Extract the [X, Y] coordinate from the center of the cell holding the provided text.  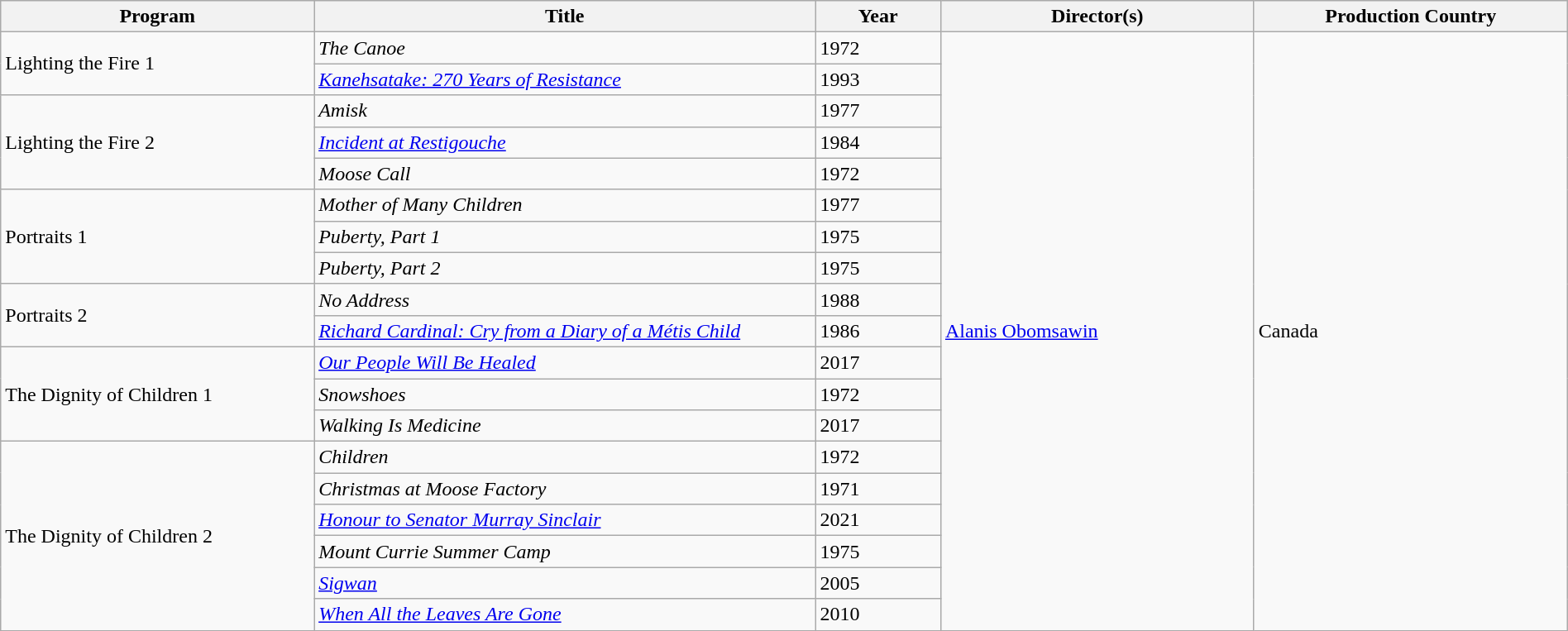
Children [565, 457]
Program [157, 17]
Richard Cardinal: Cry from a Diary of a Métis Child [565, 331]
2021 [878, 520]
Alanis Obomsawin [1097, 331]
Snowshoes [565, 394]
1993 [878, 79]
The Canoe [565, 48]
Mount Currie Summer Camp [565, 552]
Honour to Senator Murray Sinclair [565, 520]
Mother of Many Children [565, 205]
1986 [878, 331]
2010 [878, 614]
Portraits 2 [157, 315]
Lighting the Fire 1 [157, 64]
Lighting the Fire 2 [157, 142]
Amisk [565, 111]
No Address [565, 299]
1971 [878, 489]
The Dignity of Children 2 [157, 536]
Production Country [1411, 17]
Walking Is Medicine [565, 426]
1984 [878, 142]
Kanehsatake: 270 Years of Resistance [565, 79]
1988 [878, 299]
Christmas at Moose Factory [565, 489]
Director(s) [1097, 17]
Incident at Restigouche [565, 142]
When All the Leaves Are Gone [565, 614]
Year [878, 17]
Title [565, 17]
Canada [1411, 331]
Sigwan [565, 583]
2005 [878, 583]
Portraits 1 [157, 237]
Moose Call [565, 174]
Puberty, Part 2 [565, 268]
The Dignity of Children 1 [157, 394]
Puberty, Part 1 [565, 237]
Our People Will Be Healed [565, 362]
